Find where the given text appears and provide that cell's center as (x, y) coordinate. 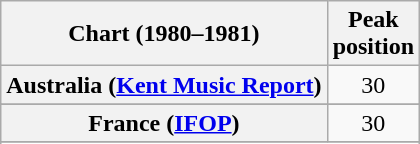
Peakposition (373, 34)
France (IFOP) (164, 123)
Australia (Kent Music Report) (164, 85)
Chart (1980–1981) (164, 34)
